Detect which cell encompasses the target text, then output its [x, y] center coordinate. 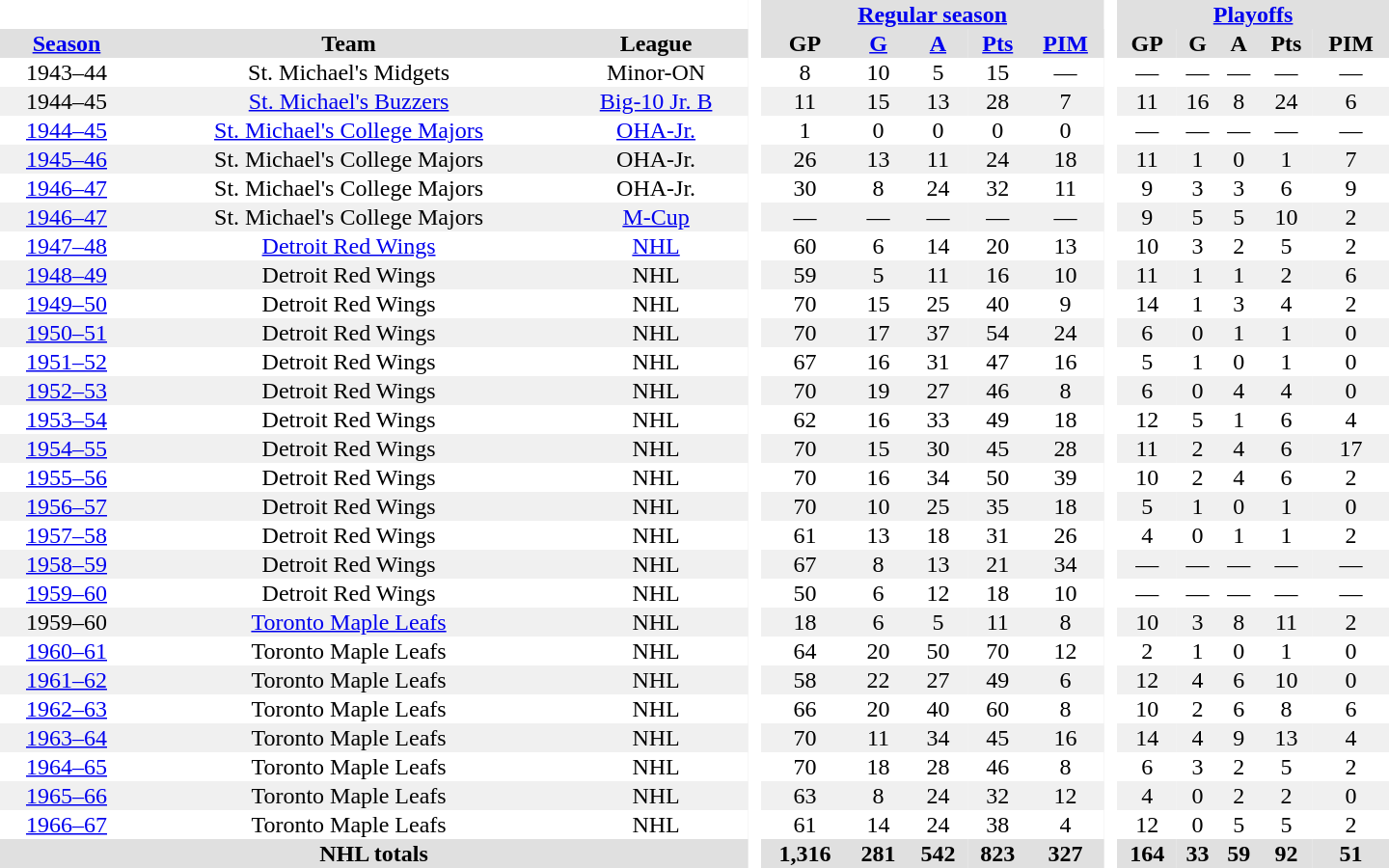
58 [804, 680]
1950–51 [67, 333]
1953–54 [67, 420]
51 [1350, 854]
1951–52 [67, 362]
164 [1147, 854]
1955–56 [67, 477]
823 [997, 854]
1958–59 [67, 564]
54 [997, 333]
21 [997, 564]
22 [879, 680]
35 [997, 506]
1962–63 [67, 709]
Team [349, 43]
47 [997, 362]
League [656, 43]
St. Michael's Buzzers [349, 101]
1961–62 [67, 680]
1957–58 [67, 535]
Season [67, 43]
1963–64 [67, 738]
63 [804, 796]
1947–48 [67, 246]
1965–66 [67, 796]
1960–61 [67, 651]
Playoffs [1253, 14]
1,316 [804, 854]
64 [804, 651]
NHL totals [374, 854]
1954–55 [67, 448]
Big-10 Jr. B [656, 101]
542 [938, 854]
1945–46 [67, 159]
19 [879, 391]
1964–65 [67, 767]
1952–53 [67, 391]
1948–49 [67, 275]
1956–57 [67, 506]
38 [997, 825]
66 [804, 709]
1943–44 [67, 72]
M-Cup [656, 217]
1949–50 [67, 304]
327 [1065, 854]
Minor-ON [656, 72]
39 [1065, 477]
St. Michael's Midgets [349, 72]
37 [938, 333]
Regular season [932, 14]
92 [1287, 854]
281 [879, 854]
1966–67 [67, 825]
62 [804, 420]
